From the cell containing the given text, extract its center point as (X, Y) coordinate. 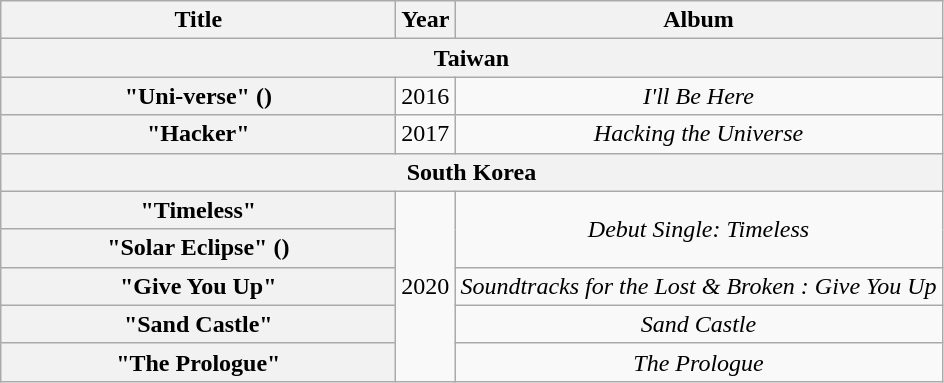
"Timeless" (198, 210)
I'll Be Here (698, 96)
Sand Castle (698, 324)
Title (198, 20)
Hacking the Universe (698, 134)
Album (698, 20)
"The Prologue" (198, 362)
"Solar Eclipse" () (198, 248)
"Uni-verse" () (198, 96)
"Sand Castle" (198, 324)
Year (426, 20)
2016 (426, 96)
"Hacker" (198, 134)
"Give You Up" (198, 286)
2017 (426, 134)
The Prologue (698, 362)
Taiwan (472, 58)
Debut Single: Timeless (698, 229)
Soundtracks for the Lost & Broken : Give You Up (698, 286)
2020 (426, 286)
South Korea (472, 172)
